Scan for the cell matching the given text and deliver its [X, Y] coordinate at center. 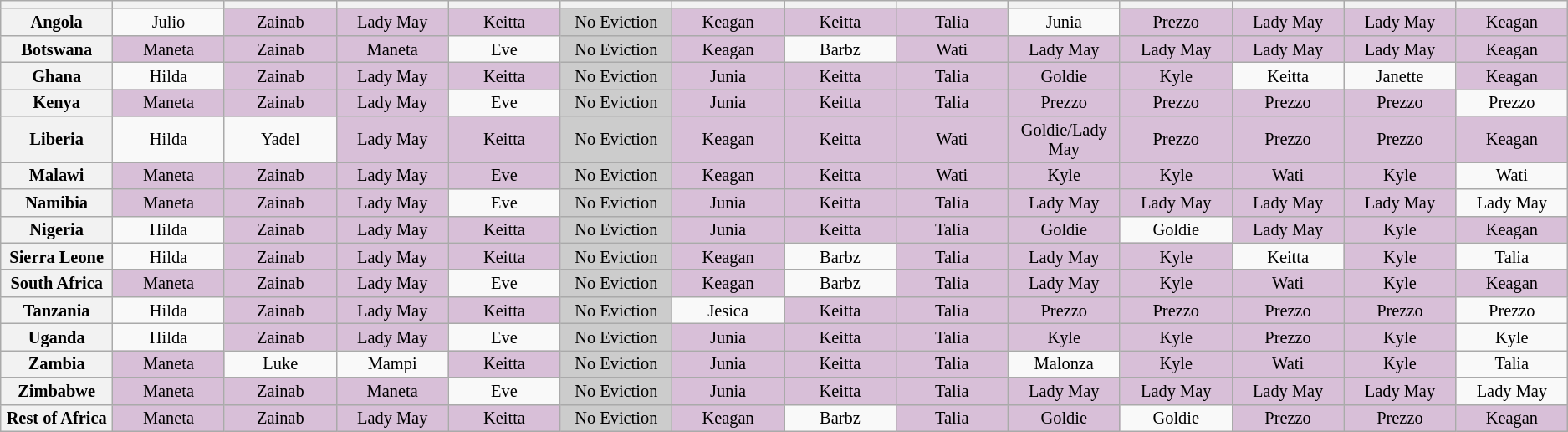
South Africa [57, 283]
Sierra Leone [57, 256]
Kenya [57, 102]
Zimbabwe [57, 391]
Nigeria [57, 229]
Namibia [57, 202]
Rest of Africa [57, 418]
Liberia [57, 139]
Malonza [1064, 363]
Angola [57, 22]
Janette [1400, 75]
Malawi [57, 175]
Julio [169, 22]
Ghana [57, 75]
Mampi [392, 363]
Luke [280, 363]
Tanzania [57, 310]
Zambia [57, 363]
Yadel [280, 139]
Goldie/Lady May [1064, 139]
Botswana [57, 49]
Uganda [57, 337]
Jesica [728, 310]
